Detect which cell encompasses the target text, then output its (X, Y) center coordinate. 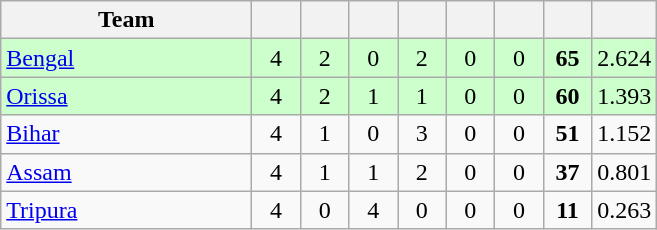
Assam (126, 172)
Bihar (126, 134)
51 (568, 134)
0.801 (624, 172)
65 (568, 58)
Team (126, 20)
37 (568, 172)
2.624 (624, 58)
1.152 (624, 134)
3 (422, 134)
0.263 (624, 210)
Tripura (126, 210)
1.393 (624, 96)
11 (568, 210)
60 (568, 96)
Orissa (126, 96)
Bengal (126, 58)
